Find where the given text appears and provide that cell's center as [x, y] coordinate. 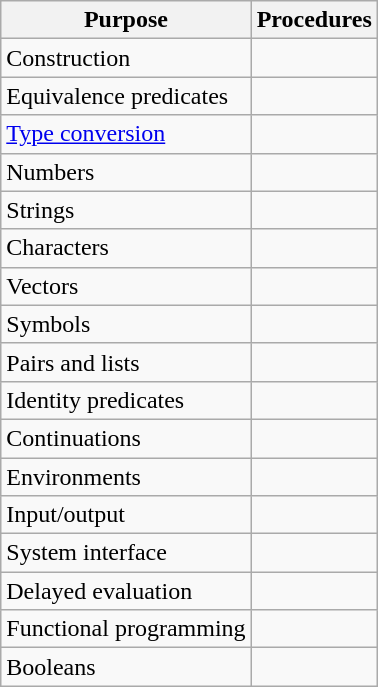
Functional programming [126, 629]
Identity predicates [126, 400]
Numbers [126, 172]
Characters [126, 248]
Environments [126, 477]
Strings [126, 210]
Continuations [126, 438]
Type conversion [126, 134]
System interface [126, 553]
Procedures [314, 20]
Equivalence predicates [126, 96]
Input/output [126, 515]
Purpose [126, 20]
Construction [126, 58]
Pairs and lists [126, 362]
Vectors [126, 286]
Delayed evaluation [126, 591]
Symbols [126, 324]
Booleans [126, 667]
